Determine the (x, y) coordinate at the center of the cell enclosing the given text.  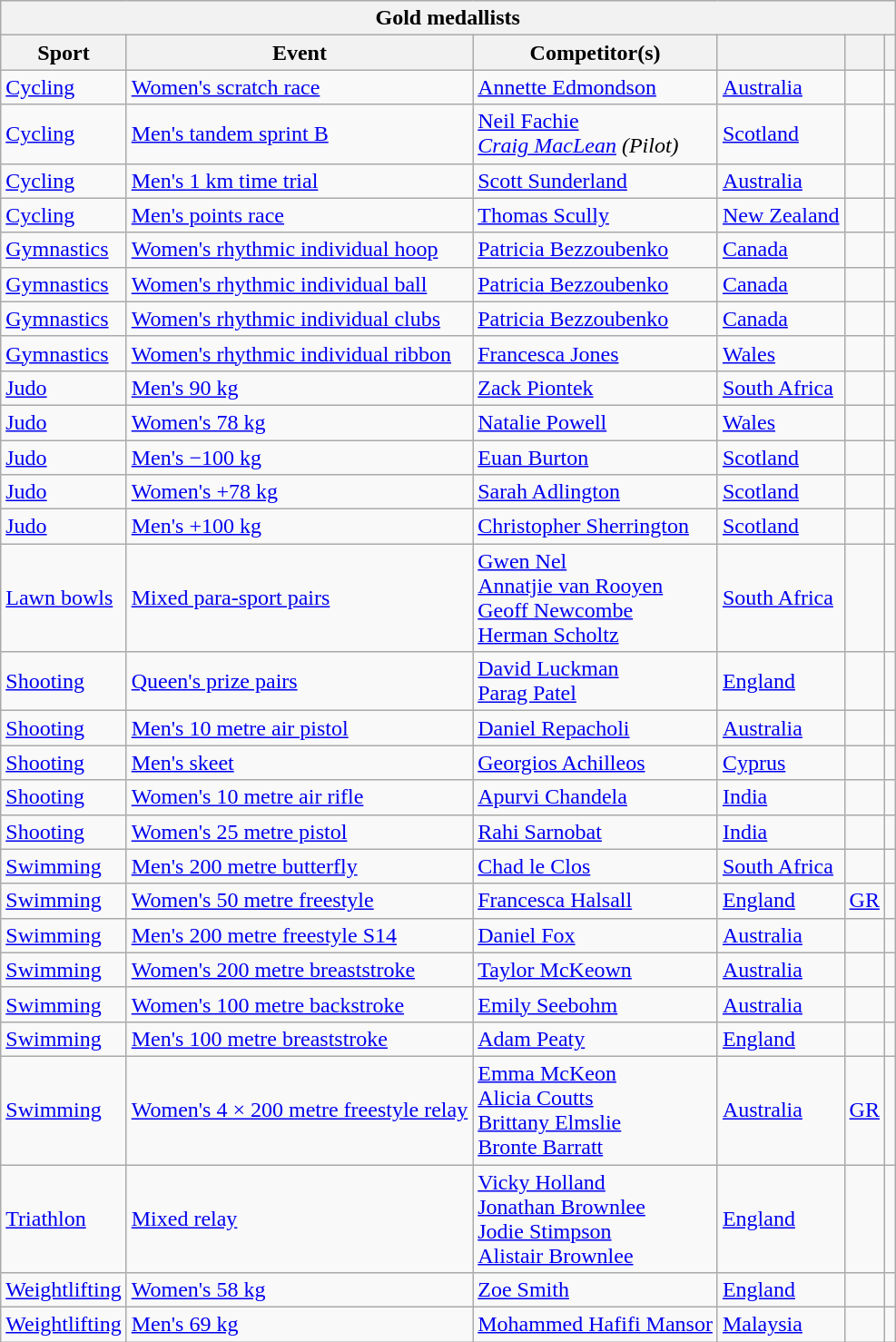
Sarah Adlington (596, 492)
Mixed relay (300, 1219)
Rahi Sarnobat (596, 832)
Scott Sunderland (596, 181)
Gwen NelAnnatjie van RooyenGeoff NewcombeHerman Scholtz (596, 597)
Vicky HollandJonathan BrownleeJodie StimpsonAlistair Brownlee (596, 1219)
Mohammed Hafifi Mansor (596, 1325)
Women's 100 metre backstroke (300, 1004)
Francesca Halsall (596, 901)
Sport (64, 53)
Malaysia (781, 1325)
Men's −100 kg (300, 457)
Emma McKeonAlicia CouttsBrittany ElmslieBronte Barratt (596, 1110)
Adam Peaty (596, 1039)
Competitor(s) (596, 53)
Natalie Powell (596, 422)
Georgios Achilleos (596, 763)
Women's +78 kg (300, 492)
Women's rhythmic individual ribbon (300, 353)
Women's 200 metre breaststroke (300, 970)
Women's 10 metre air rifle (300, 797)
Daniel Fox (596, 935)
Cyprus (781, 763)
Men's +100 kg (300, 527)
Men's 1 km time trial (300, 181)
Women's 58 kg (300, 1290)
Men's 90 kg (300, 388)
Men's tandem sprint B (300, 134)
Thomas Scully (596, 215)
Apurvi Chandela (596, 797)
Francesca Jones (596, 353)
Lawn bowls (64, 597)
Annette Edmondson (596, 87)
Women's rhythmic individual clubs (300, 319)
Daniel Repacholi (596, 728)
Emily Seebohm (596, 1004)
Queen's prize pairs (300, 681)
Women's 78 kg (300, 422)
Women's 25 metre pistol (300, 832)
Zoe Smith (596, 1290)
Neil FachieCraig MacLean (Pilot) (596, 134)
Men's 10 metre air pistol (300, 728)
Women's 50 metre freestyle (300, 901)
Event (300, 53)
Gold medallists (448, 18)
Women's rhythmic individual hoop (300, 250)
New Zealand (781, 215)
Women's 4 × 200 metre freestyle relay (300, 1110)
Men's 200 metre freestyle S14 (300, 935)
Men's 69 kg (300, 1325)
Men's skeet (300, 763)
Men's 100 metre breaststroke (300, 1039)
Christopher Sherrington (596, 527)
Taylor McKeown (596, 970)
Mixed para-sport pairs (300, 597)
Triathlon (64, 1219)
Women's scratch race (300, 87)
Women's rhythmic individual ball (300, 284)
Men's 200 metre butterfly (300, 866)
Men's points race (300, 215)
David LuckmanParag Patel (596, 681)
Euan Burton (596, 457)
Chad le Clos (596, 866)
Zack Piontek (596, 388)
